Output the [x, y] coordinate of the center of the cell containing the given text.  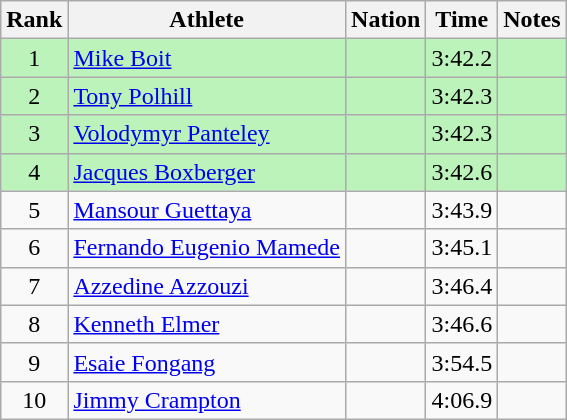
Tony Polhill [207, 96]
3:46.4 [462, 286]
3:42.6 [462, 172]
5 [34, 210]
Mike Boit [207, 58]
Esaie Fongang [207, 362]
4 [34, 172]
3:42.2 [462, 58]
Notes [532, 20]
Jimmy Crampton [207, 400]
Azzedine Azzouzi [207, 286]
2 [34, 96]
Jacques Boxberger [207, 172]
7 [34, 286]
Kenneth Elmer [207, 324]
3:43.9 [462, 210]
Fernando Eugenio Mamede [207, 248]
Nation [386, 20]
8 [34, 324]
9 [34, 362]
4:06.9 [462, 400]
6 [34, 248]
Volodymyr Panteley [207, 134]
3:46.6 [462, 324]
1 [34, 58]
3:45.1 [462, 248]
Mansour Guettaya [207, 210]
10 [34, 400]
Athlete [207, 20]
3:54.5 [462, 362]
Time [462, 20]
3 [34, 134]
Rank [34, 20]
